Identify which cell holds the provided text, then report its (X, Y) central coordinate. 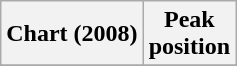
Peakposition (189, 34)
Chart (2008) (72, 34)
